Determine the (x, y) coordinate at the center of the cell enclosing the given text.  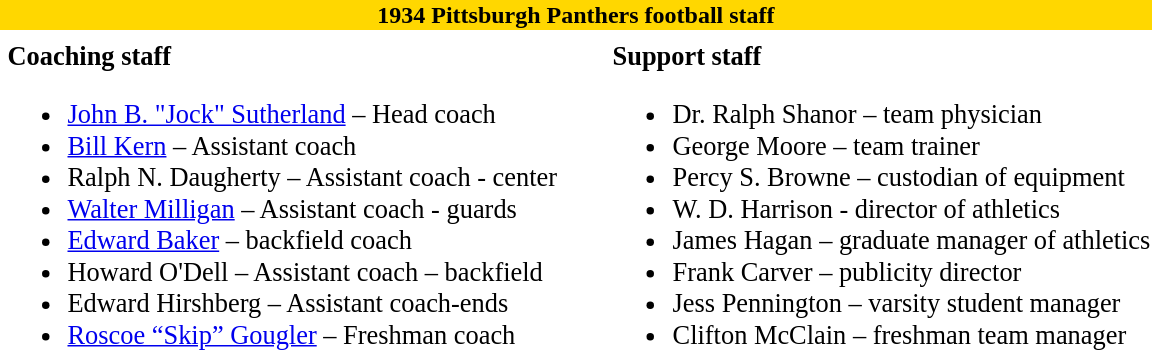
1934 Pittsburgh Panthers football staff (576, 15)
